Identify which cell holds the provided text, then report its [X, Y] central coordinate. 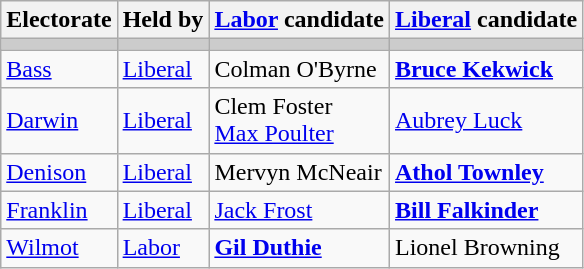
Bass [59, 69]
Aubrey Luck [486, 120]
Clem FosterMax Poulter [300, 120]
Bruce Kekwick [486, 69]
Lionel Browning [486, 248]
Held by [163, 20]
Darwin [59, 120]
Athol Townley [486, 172]
Gil Duthie [300, 248]
Jack Frost [300, 210]
Labor candidate [300, 20]
Denison [59, 172]
Franklin [59, 210]
Bill Falkinder [486, 210]
Labor [163, 248]
Electorate [59, 20]
Mervyn McNeair [300, 172]
Colman O'Byrne [300, 69]
Liberal candidate [486, 20]
Wilmot [59, 248]
